For the text-containing cell, return its midpoint in [x, y] coordinate format. 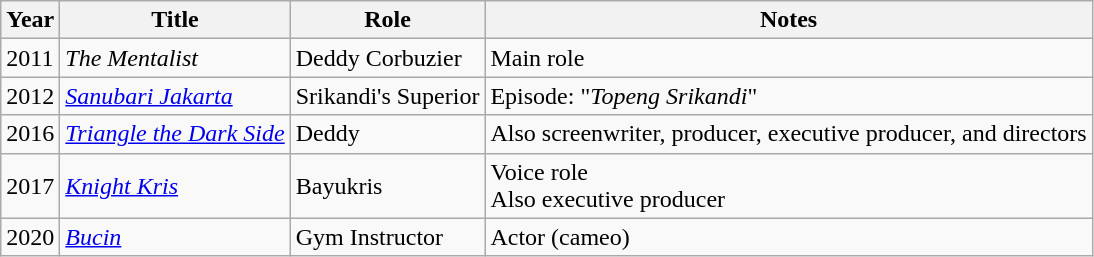
Bayukris [388, 186]
Srikandi's Superior [388, 96]
Notes [788, 20]
Sanubari Jakarta [175, 96]
The Mentalist [175, 58]
Deddy [388, 134]
2012 [30, 96]
Actor (cameo) [788, 237]
Episode: "Topeng Srikandi" [788, 96]
Title [175, 20]
Voice roleAlso executive producer [788, 186]
Gym Instructor [388, 237]
Year [30, 20]
Triangle the Dark Side [175, 134]
2020 [30, 237]
2011 [30, 58]
Main role [788, 58]
Bucin [175, 237]
Role [388, 20]
2016 [30, 134]
Deddy Corbuzier [388, 58]
2017 [30, 186]
Also screenwriter, producer, executive producer, and directors [788, 134]
Knight Kris [175, 186]
